Scan for the cell matching the given text and deliver its [X, Y] coordinate at center. 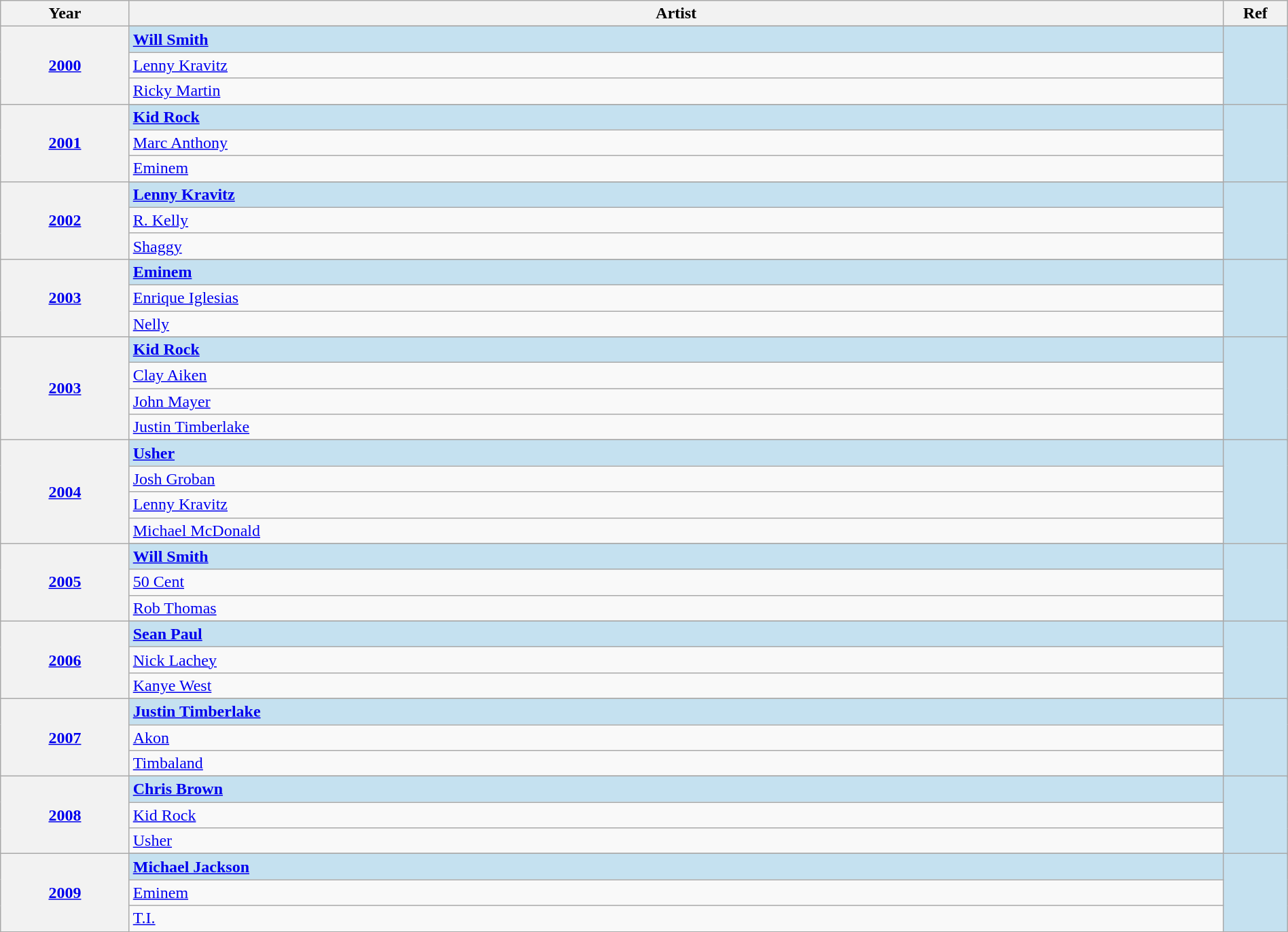
2009 [65, 893]
2005 [65, 582]
Nelly [676, 324]
Josh Groban [676, 479]
Year [65, 14]
50 Cent [676, 582]
Rob Thomas [676, 608]
2004 [65, 492]
Akon [676, 737]
Timbaland [676, 764]
2001 [65, 143]
R. Kelly [676, 220]
Chris Brown [676, 789]
Marc Anthony [676, 143]
Ref [1255, 14]
Ricky Martin [676, 91]
Shaggy [676, 246]
Nick Lachey [676, 660]
Michael McDonald [676, 531]
Enrique Iglesias [676, 298]
2002 [65, 220]
Kanye West [676, 685]
T.I. [676, 918]
Sean Paul [676, 634]
2000 [65, 65]
Artist [676, 14]
2008 [65, 815]
Michael Jackson [676, 867]
2006 [65, 660]
Clay Aiken [676, 376]
John Mayer [676, 401]
2007 [65, 737]
